Identify which cell holds the provided text, then report its [x, y] central coordinate. 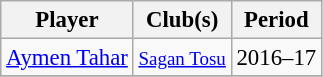
Aymen Tahar [67, 58]
Period [276, 20]
Club(s) [182, 20]
Sagan Tosu [182, 58]
Player [67, 20]
2016–17 [276, 58]
